Detect which cell encompasses the target text, then output its [x, y] center coordinate. 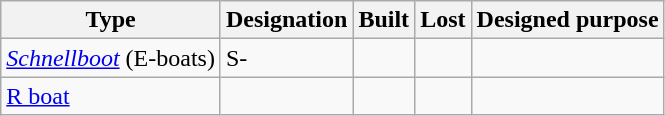
Built [384, 20]
Designed purpose [568, 20]
R boat [111, 96]
Designation [286, 20]
Lost [443, 20]
S- [286, 58]
Schnellboot (E-boats) [111, 58]
Type [111, 20]
